From the cell containing the given text, extract its center point as (x, y) coordinate. 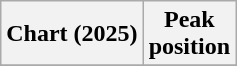
Chart (2025) (72, 34)
Peakposition (189, 34)
